Locate the cell with the specified text and output its [X, Y] center coordinate. 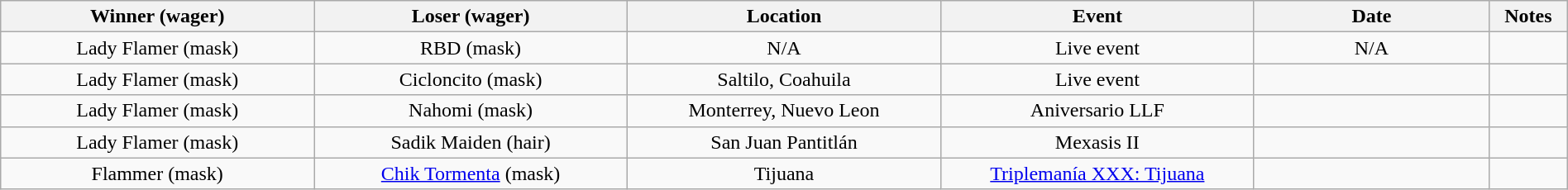
Cicloncito (mask) [471, 79]
Location [784, 17]
Triplemanía XXX: Tijuana [1097, 173]
Loser (wager) [471, 17]
San Juan Pantitlán [784, 142]
Saltilo, Coahuila [784, 79]
Event [1097, 17]
Notes [1528, 17]
Winner (wager) [157, 17]
Date [1371, 17]
Chik Tormenta (mask) [471, 173]
Sadik Maiden (hair) [471, 142]
Aniversario LLF [1097, 111]
RBD (mask) [471, 48]
Monterrey, Nuevo Leon [784, 111]
Tijuana [784, 173]
Mexasis II [1097, 142]
Flammer (mask) [157, 173]
Nahomi (mask) [471, 111]
